For the text-containing cell, return its midpoint in (x, y) coordinate format. 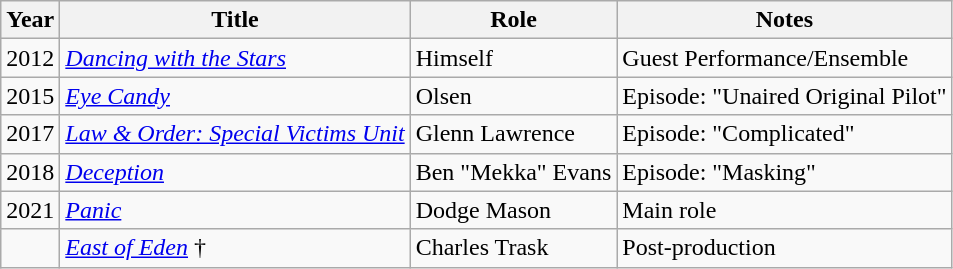
2015 (30, 96)
Ben "Mekka" Evans (514, 172)
Dancing with the Stars (235, 58)
Guest Performance/Ensemble (784, 58)
Law & Order: Special Victims Unit (235, 134)
2017 (30, 134)
Olsen (514, 96)
Notes (784, 20)
Post-production (784, 248)
Eye Candy (235, 96)
Main role (784, 210)
Himself (514, 58)
Panic (235, 210)
Role (514, 20)
Episode: "Unaired Original Pilot" (784, 96)
2021 (30, 210)
2012 (30, 58)
Charles Trask (514, 248)
Glenn Lawrence (514, 134)
2018 (30, 172)
Episode: "Complicated" (784, 134)
Year (30, 20)
Dodge Mason (514, 210)
East of Eden † (235, 248)
Title (235, 20)
Episode: "Masking" (784, 172)
Deception (235, 172)
